Locate the cell with the specified text and output its (X, Y) center coordinate. 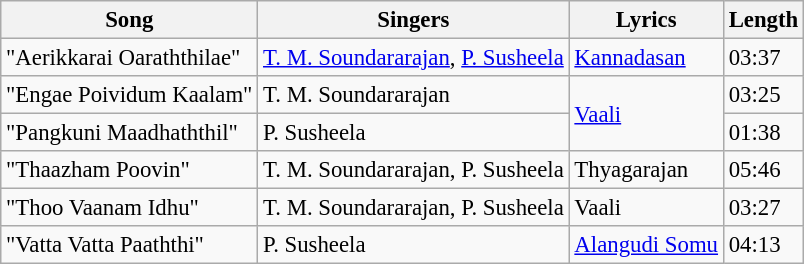
04:13 (763, 245)
Song (130, 20)
Length (763, 20)
"Thoo Vaanam Idhu" (130, 208)
03:37 (763, 58)
Lyrics (646, 20)
Alangudi Somu (646, 245)
"Aerikkarai Oaraththilae" (130, 58)
01:38 (763, 133)
"Thaazham Poovin" (130, 170)
03:25 (763, 95)
"Pangkuni Maadhaththil" (130, 133)
Kannadasan (646, 58)
T. M. Soundararajan (414, 95)
"Vatta Vatta Paaththi" (130, 245)
Thyagarajan (646, 170)
Singers (414, 20)
"Engae Poividum Kaalam" (130, 95)
05:46 (763, 170)
03:27 (763, 208)
